Output the (X, Y) coordinate of the center of the cell containing the given text.  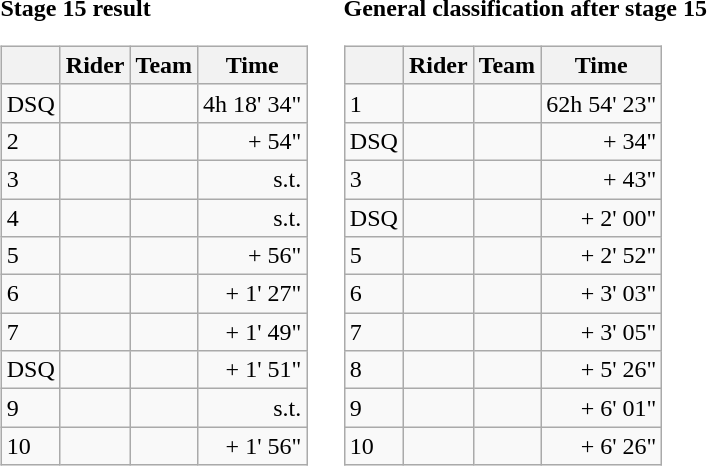
+ 2' 52" (602, 256)
4 (30, 217)
+ 6' 01" (602, 408)
+ 1' 27" (252, 294)
+ 34" (602, 141)
+ 5' 26" (602, 370)
+ 56" (252, 256)
+ 3' 05" (602, 332)
62h 54' 23" (602, 103)
2 (30, 141)
+ 2' 00" (602, 217)
4h 18' 34" (252, 103)
8 (374, 370)
+ 3' 03" (602, 294)
+ 43" (602, 179)
1 (374, 103)
+ 1' 51" (252, 370)
+ 1' 49" (252, 332)
+ 1' 56" (252, 446)
+ 6' 26" (602, 446)
+ 54" (252, 141)
